Locate the cell with the specified text and output its [x, y] center coordinate. 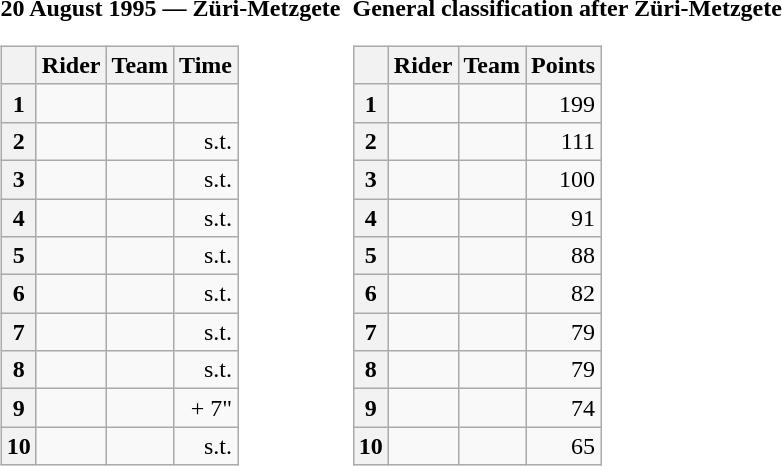
82 [564, 294]
Points [564, 65]
88 [564, 256]
+ 7" [206, 408]
Time [206, 65]
91 [564, 217]
65 [564, 446]
100 [564, 179]
74 [564, 408]
199 [564, 103]
111 [564, 141]
